From the cell containing the given text, extract its center point as (x, y) coordinate. 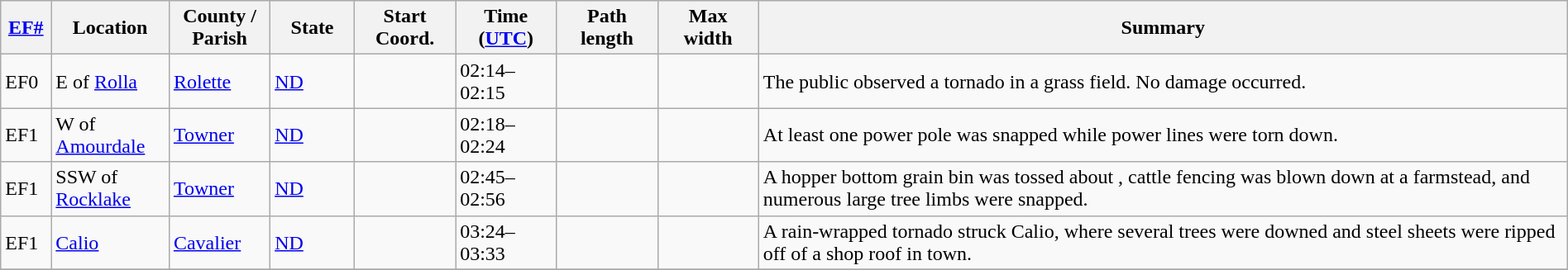
EF# (26, 28)
At least one power pole was snapped while power lines were torn down. (1163, 135)
Max width (708, 28)
County / Parish (219, 28)
Rolette (219, 81)
A rain-wrapped tornado struck Calio, where several trees were downed and steel sheets were ripped off of a shop roof in town. (1163, 243)
Calio (111, 243)
SSW of Rocklake (111, 188)
Cavalier (219, 243)
Start Coord. (404, 28)
Location (111, 28)
E of Rolla (111, 81)
02:14–02:15 (506, 81)
Path length (607, 28)
Time (UTC) (506, 28)
State (313, 28)
The public observed a tornado in a grass field. No damage occurred. (1163, 81)
W of Amourdale (111, 135)
EF0 (26, 81)
02:18–02:24 (506, 135)
Summary (1163, 28)
A hopper bottom grain bin was tossed about , cattle fencing was blown down at a farmstead, and numerous large tree limbs were snapped. (1163, 188)
03:24–03:33 (506, 243)
02:45–02:56 (506, 188)
